Identify which cell holds the provided text, then report its (X, Y) central coordinate. 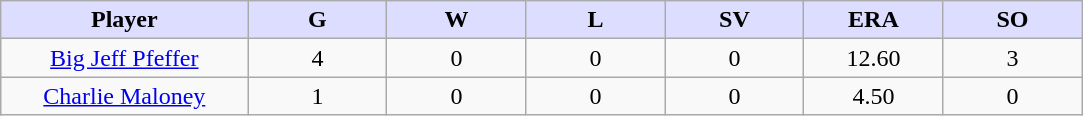
ERA (874, 20)
Player (124, 20)
12.60 (874, 58)
Charlie Maloney (124, 96)
L (596, 20)
Big Jeff Pfeffer (124, 58)
W (456, 20)
3 (1012, 58)
1 (318, 96)
SO (1012, 20)
4 (318, 58)
SV (734, 20)
G (318, 20)
4.50 (874, 96)
